Determine the (X, Y) coordinate at the center of the cell enclosing the given text.  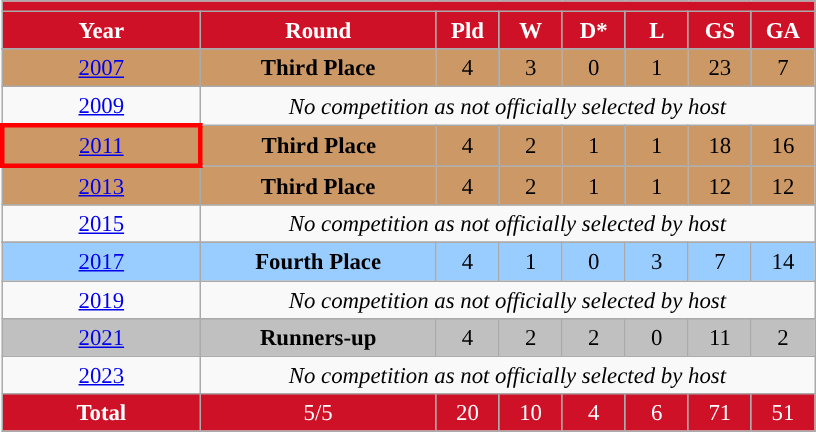
Pld (468, 31)
6 (656, 412)
14 (782, 262)
20 (468, 412)
5/5 (318, 412)
2019 (101, 300)
2007 (101, 68)
2013 (101, 186)
D* (594, 31)
GA (782, 31)
GS (720, 31)
51 (782, 412)
2009 (101, 106)
2021 (101, 337)
18 (720, 146)
Round (318, 31)
Runners-up (318, 337)
2015 (101, 225)
2011 (101, 146)
L (656, 31)
Total (101, 412)
11 (720, 337)
2017 (101, 262)
W (530, 31)
10 (530, 412)
16 (782, 146)
71 (720, 412)
Fourth Place (318, 262)
2023 (101, 375)
Year (101, 31)
23 (720, 68)
